Identify which cell holds the provided text, then report its (x, y) central coordinate. 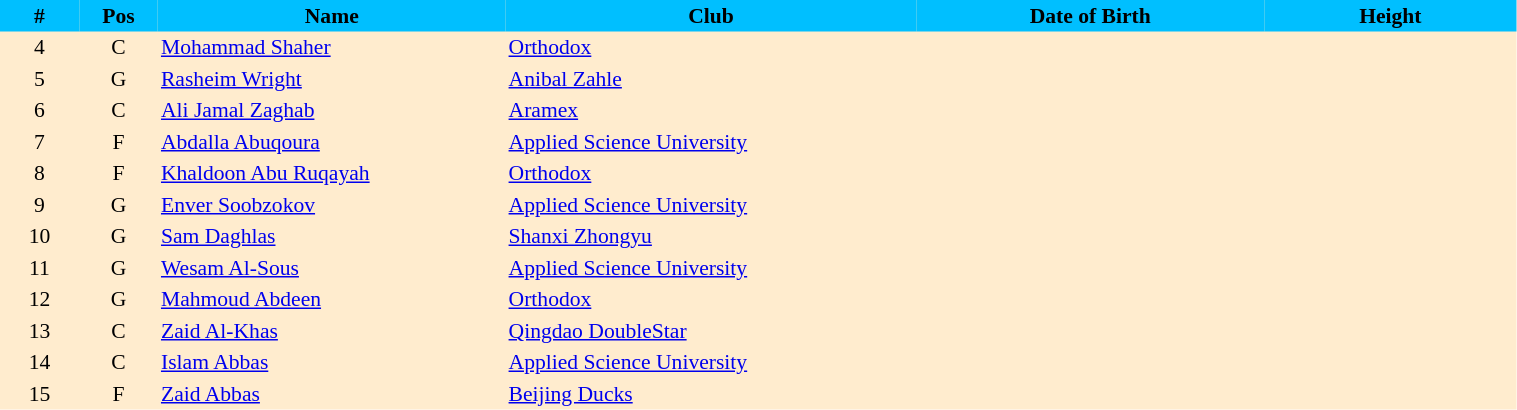
Zaid Abbas (332, 394)
10 (40, 236)
12 (40, 300)
Beijing Ducks (712, 394)
Shanxi Zhongyu (712, 236)
15 (40, 394)
11 (40, 268)
Ali Jamal Zaghab (332, 110)
Wesam Al-Sous (332, 268)
Qingdao DoubleStar (712, 331)
Rasheim Wright (332, 79)
9 (40, 205)
Sam Daghlas (332, 236)
4 (40, 48)
Anibal Zahle (712, 79)
Club (712, 16)
Abdalla Abuqoura (332, 142)
14 (40, 362)
Mahmoud Abdeen (332, 300)
5 (40, 79)
Height (1390, 16)
Mohammad Shaher (332, 48)
Zaid Al-Khas (332, 331)
7 (40, 142)
8 (40, 174)
# (40, 16)
6 (40, 110)
Khaldoon Abu Ruqayah (332, 174)
13 (40, 331)
Aramex (712, 110)
Pos (118, 16)
Date of Birth (1090, 16)
Islam Abbas (332, 362)
Enver Soobzokov (332, 205)
Name (332, 16)
